Capture the cell that displays the provided text and extract its (X, Y) central coordinate. 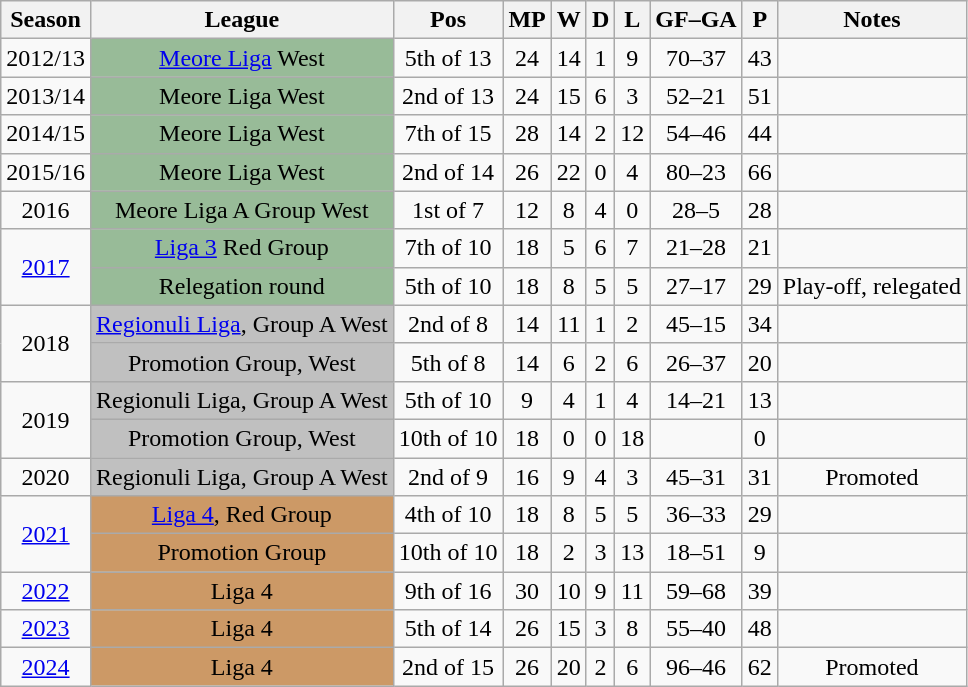
27–17 (696, 286)
16 (527, 477)
5th of 14 (448, 629)
2nd of 15 (448, 667)
21–28 (696, 248)
W (568, 20)
2017 (46, 267)
5th of 13 (448, 58)
2022 (46, 591)
21 (760, 248)
2015/16 (46, 172)
45–15 (696, 324)
18–51 (696, 553)
10 (568, 591)
MP (527, 20)
9th of 16 (448, 591)
45–31 (696, 477)
1st of 7 (448, 210)
League (242, 20)
80–23 (696, 172)
2020 (46, 477)
7th of 10 (448, 248)
51 (760, 96)
59–68 (696, 591)
26–37 (696, 362)
96–46 (696, 667)
5th of 8 (448, 362)
Play-off, relegated (872, 286)
4th of 10 (448, 515)
2nd of 14 (448, 172)
2021 (46, 534)
44 (760, 134)
2016 (46, 210)
2023 (46, 629)
43 (760, 58)
52–21 (696, 96)
28–5 (696, 210)
54–46 (696, 134)
P (760, 20)
31 (760, 477)
62 (760, 667)
70–37 (696, 58)
39 (760, 591)
36–33 (696, 515)
30 (527, 591)
34 (760, 324)
Liga 4, Red Group (242, 515)
7th of 15 (448, 134)
55–40 (696, 629)
Promotion Group (242, 553)
Pos (448, 20)
GF–GA (696, 20)
2019 (46, 419)
14–21 (696, 400)
D (600, 20)
7 (632, 248)
2012/13 (46, 58)
Season (46, 20)
2024 (46, 667)
22 (568, 172)
2nd of 9 (448, 477)
66 (760, 172)
Relegation round (242, 286)
Notes (872, 20)
L (632, 20)
Meore Liga A Group West (242, 210)
2nd of 13 (448, 96)
2nd of 8 (448, 324)
2014/15 (46, 134)
2013/14 (46, 96)
Liga 3 Red Group (242, 248)
48 (760, 629)
2018 (46, 343)
